For the text-containing cell, return its midpoint in [X, Y] coordinate format. 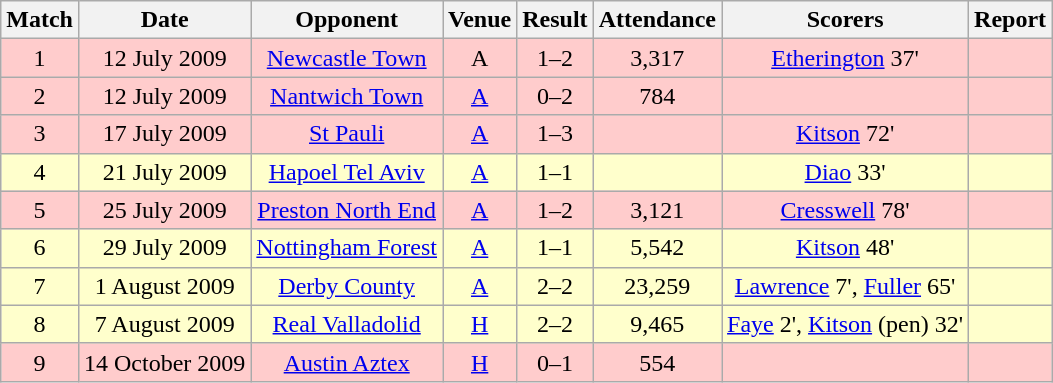
Diao 33' [846, 172]
1 August 2009 [164, 286]
Venue [480, 20]
8 [40, 324]
5,542 [657, 248]
17 July 2009 [164, 134]
21 July 2009 [164, 172]
Lawrence 7', Fuller 65' [846, 286]
Hapoel Tel Aviv [347, 172]
29 July 2009 [164, 248]
Report [1010, 20]
Attendance [657, 20]
Faye 2', Kitson (pen) 32' [846, 324]
Opponent [347, 20]
1 [40, 58]
Etherington 37' [846, 58]
7 [40, 286]
4 [40, 172]
St Pauli [347, 134]
0–2 [555, 96]
Result [555, 20]
3,317 [657, 58]
3,121 [657, 210]
Real Valladolid [347, 324]
9 [40, 362]
Nantwich Town [347, 96]
1–3 [555, 134]
7 August 2009 [164, 324]
Newcastle Town [347, 58]
25 July 2009 [164, 210]
6 [40, 248]
5 [40, 210]
784 [657, 96]
23,259 [657, 286]
Preston North End [347, 210]
554 [657, 362]
Match [40, 20]
Austin Aztex [347, 362]
2 [40, 96]
Derby County [347, 286]
Cresswell 78' [846, 210]
Scorers [846, 20]
9,465 [657, 324]
Kitson 48' [846, 248]
Kitson 72' [846, 134]
3 [40, 134]
Date [164, 20]
14 October 2009 [164, 362]
Nottingham Forest [347, 248]
0–1 [555, 362]
